From the cell containing the given text, extract its center point as (X, Y) coordinate. 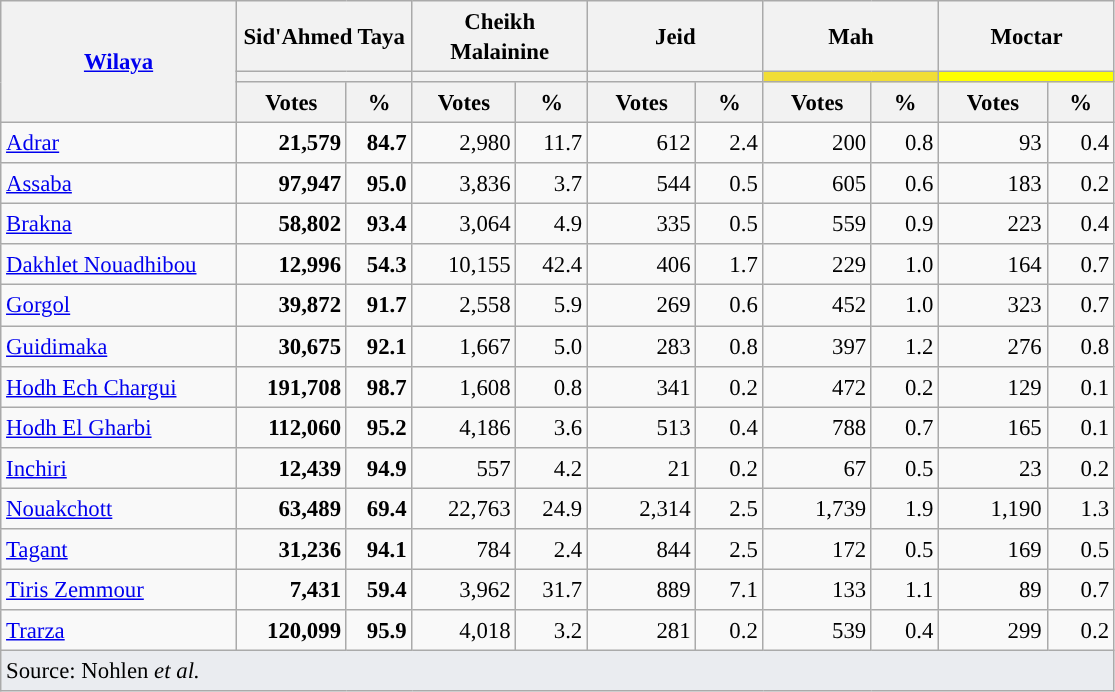
1.3 (1080, 508)
92.1 (379, 346)
169 (993, 550)
299 (993, 630)
164 (993, 264)
844 (642, 550)
1,739 (817, 508)
Wilaya (119, 62)
269 (642, 306)
98.7 (379, 386)
472 (817, 386)
Guidimaka (119, 346)
91.7 (379, 306)
1.9 (904, 508)
281 (642, 630)
Adrar (119, 144)
54.3 (379, 264)
191,708 (291, 386)
58,802 (291, 224)
Assaba (119, 184)
784 (464, 550)
39,872 (291, 306)
452 (817, 306)
30,675 (291, 346)
1.1 (904, 590)
21 (642, 468)
Jeid (676, 36)
Hodh Ech Chargui (119, 386)
12,439 (291, 468)
544 (642, 184)
24.9 (552, 508)
31.7 (552, 590)
84.7 (379, 144)
3.7 (552, 184)
Brakna (119, 224)
94.1 (379, 550)
95.9 (379, 630)
889 (642, 590)
5.9 (552, 306)
112,060 (291, 428)
67 (817, 468)
3,962 (464, 590)
12,996 (291, 264)
42.4 (552, 264)
4,018 (464, 630)
4,186 (464, 428)
1.7 (730, 264)
Gorgol (119, 306)
3.2 (552, 630)
2,980 (464, 144)
Mah (851, 36)
7.1 (730, 590)
200 (817, 144)
5.0 (552, 346)
3,064 (464, 224)
59.4 (379, 590)
63,489 (291, 508)
2,558 (464, 306)
Tagant (119, 550)
Hodh El Gharbi (119, 428)
4.2 (552, 468)
95.0 (379, 184)
120,099 (291, 630)
341 (642, 386)
10,155 (464, 264)
7,431 (291, 590)
3,836 (464, 184)
323 (993, 306)
Dakhlet Nouadhibou (119, 264)
0.9 (904, 224)
335 (642, 224)
1.2 (904, 346)
94.9 (379, 468)
Trarza (119, 630)
22,763 (464, 508)
172 (817, 550)
93.4 (379, 224)
183 (993, 184)
Nouakchott (119, 508)
21,579 (291, 144)
11.7 (552, 144)
612 (642, 144)
559 (817, 224)
406 (642, 264)
129 (993, 386)
557 (464, 468)
Tiris Zemmour (119, 590)
2,314 (642, 508)
165 (993, 428)
1,667 (464, 346)
229 (817, 264)
1,608 (464, 386)
69.4 (379, 508)
133 (817, 590)
Sid'Ahmed Taya (324, 36)
1,190 (993, 508)
97,947 (291, 184)
Source: Nohlen et al. (558, 670)
4.9 (552, 224)
513 (642, 428)
Inchiri (119, 468)
605 (817, 184)
276 (993, 346)
539 (817, 630)
95.2 (379, 428)
788 (817, 428)
397 (817, 346)
23 (993, 468)
3.6 (552, 428)
89 (993, 590)
Cheikh Malainine (500, 36)
Moctar (1027, 36)
223 (993, 224)
283 (642, 346)
93 (993, 144)
31,236 (291, 550)
